Scan for the cell matching the given text and deliver its (x, y) coordinate at center. 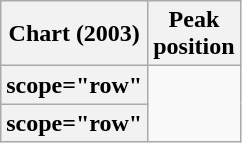
Chart (2003) (74, 34)
Peakposition (194, 34)
